Capture the cell that displays the provided text and extract its (x, y) central coordinate. 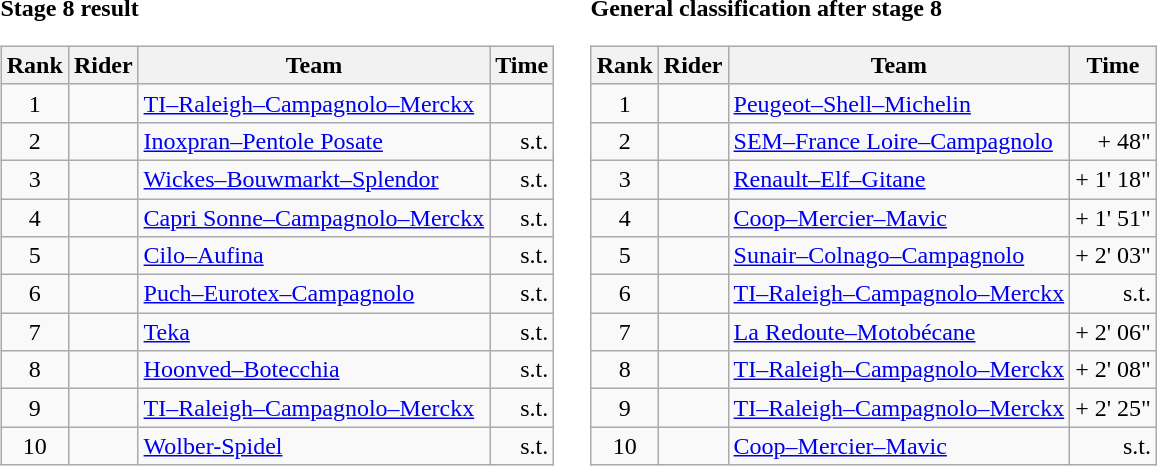
Sunair–Colnago–Campagnolo (899, 256)
Teka (314, 332)
La Redoute–Motobécane (899, 332)
+ 1' 51" (1114, 217)
+ 2' 03" (1114, 256)
Capri Sonne–Campagnolo–Merckx (314, 217)
+ 2' 08" (1114, 370)
Hoonved–Botecchia (314, 370)
SEM–France Loire–Campagnolo (899, 141)
Inoxpran–Pentole Posate (314, 141)
+ 1' 18" (1114, 179)
Renault–Elf–Gitane (899, 179)
Wolber-Spidel (314, 446)
Wickes–Bouwmarkt–Splendor (314, 179)
Peugeot–Shell–Michelin (899, 103)
+ 2' 25" (1114, 408)
Cilo–Aufina (314, 256)
+ 48" (1114, 141)
Puch–Eurotex–Campagnolo (314, 294)
+ 2' 06" (1114, 332)
